Find where the given text appears and provide that cell's center as [x, y] coordinate. 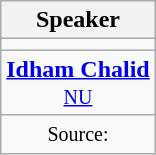
Source: [78, 134]
Idham ChalidNU [78, 82]
Speaker [78, 20]
